Scan for the cell matching the given text and deliver its (x, y) coordinate at center. 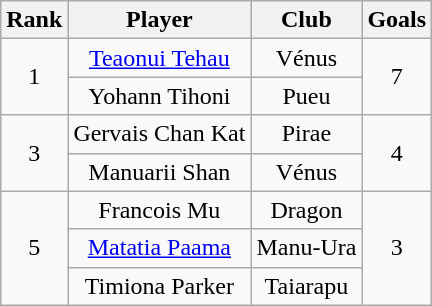
Manuarii Shan (160, 172)
Pueu (306, 96)
Matatia Paama (160, 248)
Dragon (306, 210)
1 (34, 77)
Yohann Tihoni (160, 96)
Francois Mu (160, 210)
7 (397, 77)
4 (397, 153)
Gervais Chan Kat (160, 134)
Timiona Parker (160, 286)
5 (34, 248)
Pirae (306, 134)
Taiarapu (306, 286)
Player (160, 20)
Club (306, 20)
Goals (397, 20)
Teaonui Tehau (160, 58)
Manu-Ura (306, 248)
Rank (34, 20)
